Pinpoint the cell where the given text exists, returning its [X, Y] midpoint coordinate. 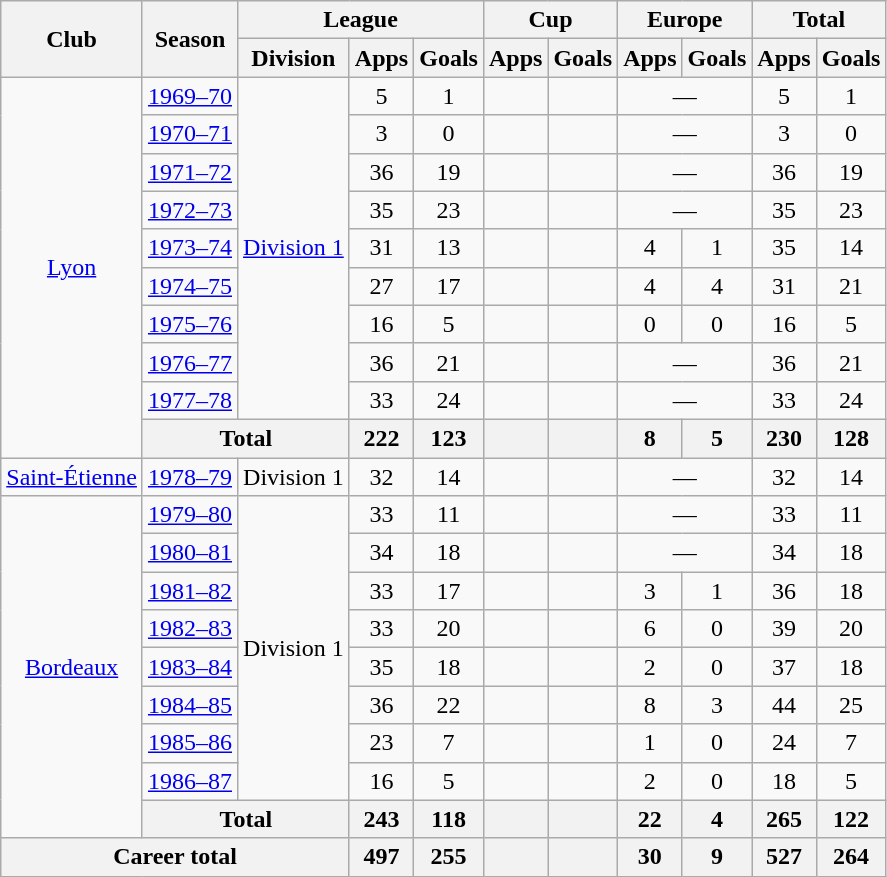
Bordeaux [72, 668]
122 [851, 819]
1973–74 [190, 248]
1982–83 [190, 629]
118 [449, 819]
1980–81 [190, 553]
25 [851, 705]
Europe [685, 20]
Lyon [72, 268]
243 [381, 819]
30 [650, 857]
1977–78 [190, 400]
230 [784, 438]
1970–71 [190, 134]
255 [449, 857]
Division [294, 58]
Season [190, 39]
264 [851, 857]
222 [381, 438]
Club [72, 39]
27 [381, 286]
1976–77 [190, 362]
39 [784, 629]
1986–87 [190, 781]
1969–70 [190, 96]
37 [784, 667]
13 [449, 248]
1972–73 [190, 210]
1984–85 [190, 705]
League [361, 20]
123 [449, 438]
Cup [550, 20]
1981–82 [190, 591]
Career total [176, 857]
1985–86 [190, 743]
1974–75 [190, 286]
128 [851, 438]
6 [650, 629]
Saint-Étienne [72, 477]
1978–79 [190, 477]
1971–72 [190, 172]
44 [784, 705]
265 [784, 819]
1975–76 [190, 324]
1983–84 [190, 667]
1979–80 [190, 515]
527 [784, 857]
497 [381, 857]
9 [717, 857]
